For the text-containing cell, return its midpoint in (X, Y) coordinate format. 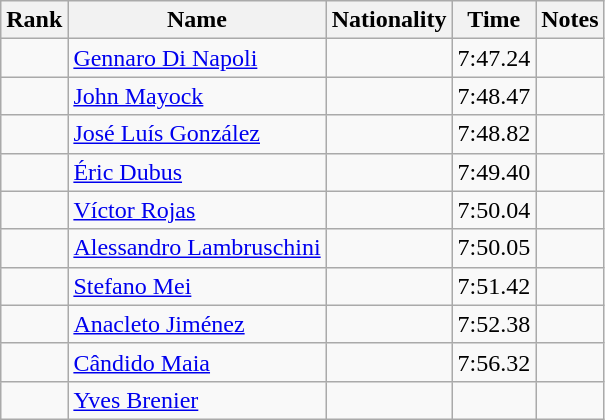
Stefano Mei (197, 286)
Anacleto Jiménez (197, 324)
7:49.40 (494, 172)
7:47.24 (494, 58)
John Mayock (197, 96)
Éric Dubus (197, 172)
7:50.04 (494, 210)
Gennaro Di Napoli (197, 58)
Rank (34, 20)
Time (494, 20)
Víctor Rojas (197, 210)
Name (197, 20)
Alessandro Lambruschini (197, 248)
7:56.32 (494, 362)
7:52.38 (494, 324)
7:51.42 (494, 286)
Yves Brenier (197, 400)
José Luís González (197, 134)
7:48.82 (494, 134)
7:50.05 (494, 248)
Nationality (389, 20)
Cândido Maia (197, 362)
Notes (570, 20)
7:48.47 (494, 96)
